Scan for the cell matching the given text and deliver its [x, y] coordinate at center. 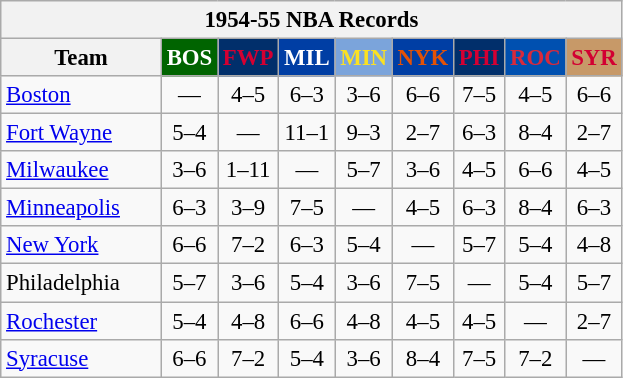
PHI [480, 58]
New York [82, 245]
SYR [594, 58]
FWP [248, 58]
Fort Wayne [82, 133]
NYK [422, 58]
BOS [189, 58]
Milwaukee [82, 170]
1–11 [248, 170]
Philadelphia [82, 283]
11–1 [307, 133]
9–3 [364, 133]
3–9 [248, 208]
Rochester [82, 321]
MIN [364, 58]
Minneapolis [82, 208]
Boston [82, 95]
Syracuse [82, 358]
Team [82, 58]
ROC [536, 58]
1954-55 NBA Records [312, 20]
MIL [307, 58]
